Find where the given text appears and provide that cell's center as [x, y] coordinate. 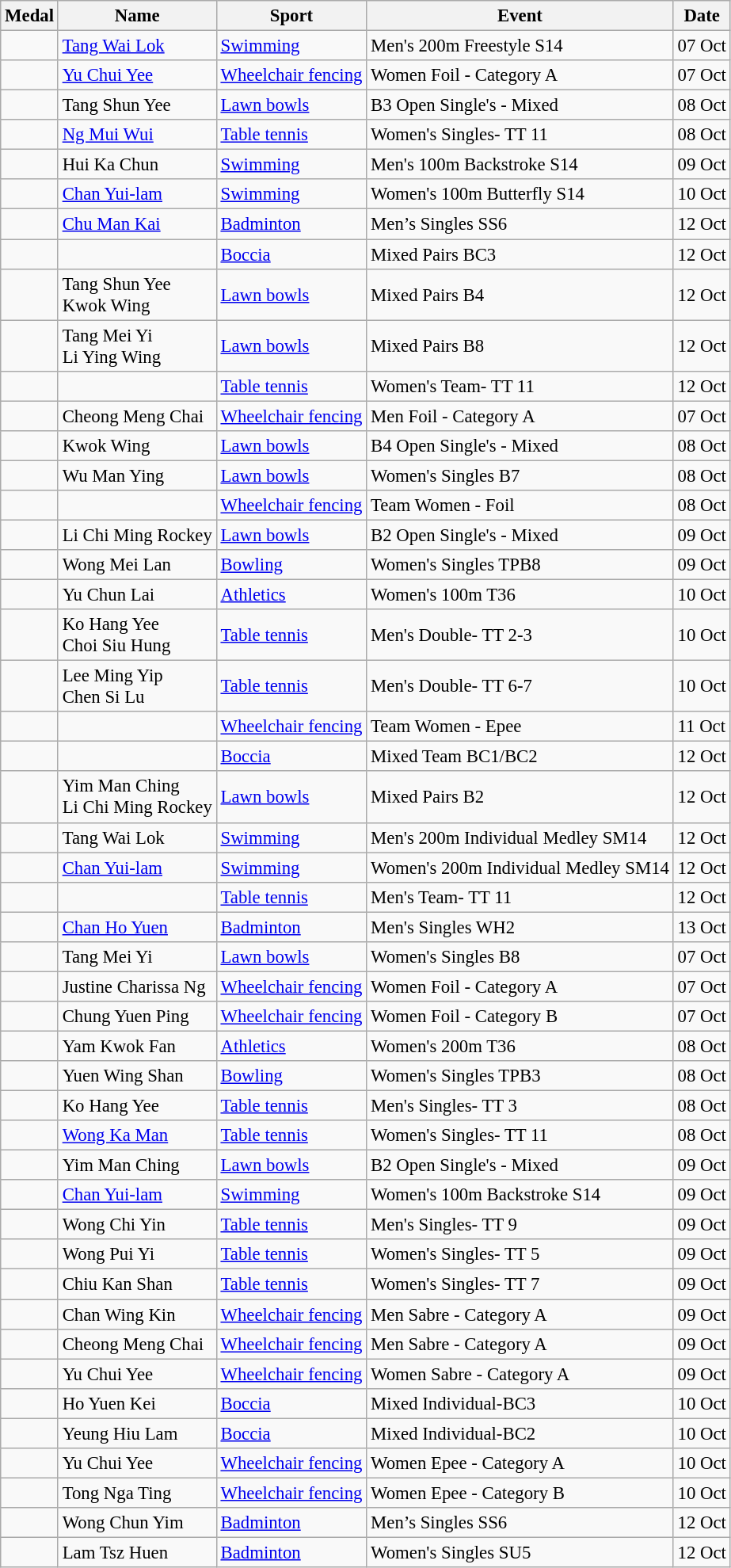
Mixed Pairs B2 [520, 797]
Women's 200m Individual Medley SM14 [520, 868]
Tang Mei YiLi Ying Wing [137, 345]
Women's Singles- TT 7 [520, 1284]
Mixed Pairs B8 [520, 345]
Yu Chun Lai [137, 595]
Wong Pui Yi [137, 1254]
Men's Singles- TT 9 [520, 1225]
Wu Man Ying [137, 475]
Mixed Pairs B4 [520, 295]
Yuen Wing Shan [137, 1076]
Women Epee - Category B [520, 1493]
Sport [291, 16]
Ho Yuen Kei [137, 1403]
Women's Singles TPB8 [520, 565]
Mixed Team BC1/BC2 [520, 757]
Chiu Kan Shan [137, 1284]
Women's Singles SU5 [520, 1552]
Yam Kwok Fan [137, 1046]
Team Women - Foil [520, 505]
Women Sabre - Category A [520, 1374]
Ko Hang YeeChoi Siu Hung [137, 635]
Date [702, 16]
Medal [30, 16]
Mixed Individual-BC3 [520, 1403]
Men's 200m Individual Medley SM14 [520, 837]
Men Foil - Category A [520, 416]
Li Chi Ming Rockey [137, 535]
Men's Singles WH2 [520, 927]
Chu Man Kai [137, 224]
Men's 200m Freestyle S14 [520, 46]
Men's Team- TT 11 [520, 897]
Men's 100m Backstroke S14 [520, 165]
Wong Ka Man [137, 1135]
B3 Open Single's - Mixed [520, 105]
Kwok Wing [137, 446]
Chan Wing Kin [137, 1314]
Chung Yuen Ping [137, 1017]
Women Epee - Category A [520, 1463]
Wong Mei Lan [137, 565]
Women's Singles- TT 5 [520, 1254]
B4 Open Single's - Mixed [520, 446]
Men's Singles- TT 3 [520, 1106]
Name [137, 16]
Women's 100m Backstroke S14 [520, 1195]
Event [520, 16]
Lam Tsz Huen [137, 1552]
13 Oct [702, 927]
Mixed Individual-BC2 [520, 1433]
Tong Nga Ting [137, 1493]
Women's 100m Butterfly S14 [520, 194]
Women's Singles TPB3 [520, 1076]
Men's Double- TT 2-3 [520, 635]
Ng Mui Wui [137, 135]
Women's 200m T36 [520, 1046]
Men's Double- TT 6-7 [520, 686]
Women's Singles B8 [520, 957]
Yim Man ChingLi Chi Ming Rockey [137, 797]
Yim Man Ching [137, 1166]
Chan Ho Yuen [137, 927]
Women Foil - Category B [520, 1017]
Lee Ming YipChen Si Lu [137, 686]
Yeung Hiu Lam [137, 1433]
Wong Chi Yin [137, 1225]
Tang Shun Yee [137, 105]
Women's Singles B7 [520, 475]
11 Oct [702, 727]
Women's Team- TT 11 [520, 386]
Tang Mei Yi [137, 957]
Team Women - Epee [520, 727]
Hui Ka Chun [137, 165]
Mixed Pairs BC3 [520, 254]
Ko Hang Yee [137, 1106]
Tang Shun YeeKwok Wing [137, 295]
Women's 100m T36 [520, 595]
Justine Charissa Ng [137, 986]
Wong Chun Yim [137, 1523]
